Identify which cell holds the provided text, then report its (X, Y) central coordinate. 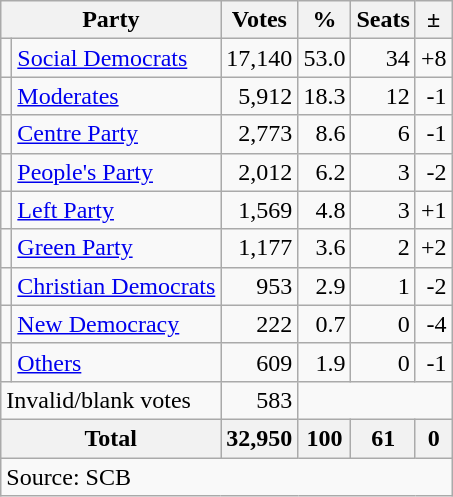
222 (260, 324)
Moderates (116, 96)
2.9 (324, 286)
34 (383, 58)
1,569 (260, 210)
2,773 (260, 134)
61 (383, 438)
583 (260, 400)
+8 (434, 58)
17,140 (260, 58)
32,950 (260, 438)
609 (260, 362)
Votes (260, 20)
5,912 (260, 96)
3.6 (324, 248)
Others (116, 362)
2,012 (260, 172)
Centre Party (116, 134)
8.6 (324, 134)
Seats (383, 20)
Party (111, 20)
People's Party (116, 172)
Invalid/blank votes (111, 400)
4.8 (324, 210)
1 (383, 286)
Christian Democrats (116, 286)
+1 (434, 210)
1.9 (324, 362)
100 (324, 438)
6.2 (324, 172)
-4 (434, 324)
6 (383, 134)
18.3 (324, 96)
0.7 (324, 324)
% (324, 20)
Source: SCB (226, 477)
953 (260, 286)
Green Party (116, 248)
53.0 (324, 58)
Left Party (116, 210)
± (434, 20)
12 (383, 96)
Total (111, 438)
1,177 (260, 248)
New Democracy (116, 324)
2 (383, 248)
Social Democrats (116, 58)
+2 (434, 248)
